Capture the cell that displays the provided text and extract its [X, Y] central coordinate. 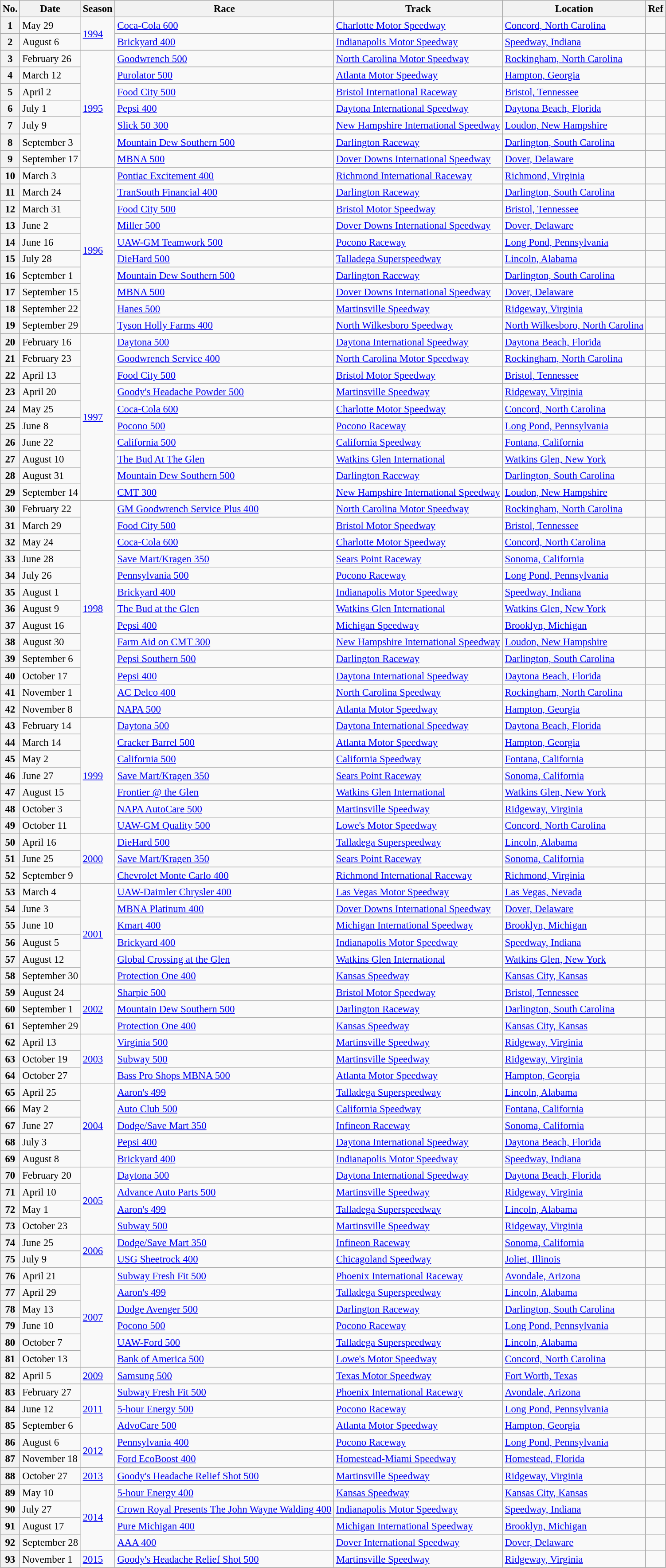
72 [10, 1209]
14 [10, 242]
6 [10, 109]
2001 [98, 934]
20 [10, 342]
May 1 [50, 1209]
Purolator 500 [224, 75]
May 24 [50, 542]
19 [10, 325]
June 28 [50, 559]
Ford EcoBoost 400 [224, 1459]
Auto Club 500 [224, 1109]
60 [10, 1009]
September 14 [50, 492]
85 [10, 1426]
Date [50, 9]
4 [10, 75]
March 14 [50, 742]
Bristol International Raceway [419, 92]
February 22 [50, 509]
February 27 [50, 1392]
26 [10, 442]
Location [574, 9]
38 [10, 643]
80 [10, 1342]
1 [10, 26]
September 17 [50, 159]
82 [10, 1376]
5-hour Energy 500 [224, 1409]
88 [10, 1476]
February 20 [50, 1176]
CMT 300 [224, 492]
2006 [98, 1250]
1998 [98, 609]
February 23 [50, 359]
August 17 [50, 1526]
August 9 [50, 609]
37 [10, 626]
25 [10, 426]
February 16 [50, 342]
12 [10, 209]
54 [10, 909]
Miller 500 [224, 226]
Season [98, 9]
78 [10, 1309]
Crown Royal Presents The John Wayne Walding 400 [224, 1509]
61 [10, 1026]
Global Crossing at the Glen [224, 959]
2 [10, 42]
36 [10, 609]
43 [10, 725]
Track [419, 9]
April 25 [50, 1093]
August 8 [50, 1159]
March 3 [50, 176]
Race [224, 9]
92 [10, 1543]
42 [10, 709]
90 [10, 1509]
Sharpie 500 [224, 992]
June 8 [50, 426]
70 [10, 1176]
April 5 [50, 1376]
No. [10, 9]
July 28 [50, 259]
2005 [98, 1200]
84 [10, 1409]
May 25 [50, 409]
Michigan Speedway [419, 626]
NAPA 500 [224, 709]
47 [10, 792]
62 [10, 1043]
2011 [98, 1409]
AdvoCare 500 [224, 1426]
April 16 [50, 843]
April 21 [50, 1276]
August 16 [50, 626]
65 [10, 1093]
October 3 [50, 809]
Virginia 500 [224, 1043]
8 [10, 142]
2012 [98, 1451]
39 [10, 659]
November 18 [50, 1459]
3 [10, 59]
68 [10, 1142]
5-hour Energy 400 [224, 1493]
May 13 [50, 1309]
Las Vegas Motor Speedway [419, 892]
93 [10, 1559]
March 24 [50, 192]
North Wilkesboro, North Carolina [574, 325]
2000 [98, 859]
1999 [98, 775]
76 [10, 1276]
Bass Pro Shops MBNA 500 [224, 1076]
MBNA Platinum 400 [224, 909]
Pontiac Excitement 400 [224, 176]
49 [10, 826]
2002 [98, 1009]
40 [10, 676]
June 3 [50, 909]
October 13 [50, 1359]
46 [10, 776]
23 [10, 392]
USG Sheetrock 400 [224, 1259]
77 [10, 1293]
June 12 [50, 1409]
July 26 [50, 576]
AC Delco 400 [224, 692]
7 [10, 125]
1994 [98, 34]
Kmart 400 [224, 926]
August 1 [50, 592]
27 [10, 459]
March 29 [50, 525]
Chicagoland Speedway [419, 1259]
October 23 [50, 1226]
Samsung 500 [224, 1376]
September 28 [50, 1543]
9 [10, 159]
Ref [655, 9]
September 22 [50, 309]
89 [10, 1493]
Goodwrench 500 [224, 59]
41 [10, 692]
October 11 [50, 826]
Bank of America 500 [224, 1359]
April 10 [50, 1192]
24 [10, 409]
2015 [98, 1559]
Pure Michigan 400 [224, 1526]
August 31 [50, 476]
28 [10, 476]
79 [10, 1326]
30 [10, 509]
June 16 [50, 242]
75 [10, 1259]
59 [10, 992]
31 [10, 525]
TranSouth Financial 400 [224, 192]
Dodge Avenger 500 [224, 1309]
Pepsi Southern 500 [224, 659]
UAW-GM Teamwork 500 [224, 242]
18 [10, 309]
April 2 [50, 92]
March 12 [50, 75]
The Bud At The Glen [224, 459]
Hanes 500 [224, 309]
Joliet, Illinois [574, 1259]
October 7 [50, 1342]
1995 [98, 109]
July 27 [50, 1509]
April 20 [50, 392]
63 [10, 1059]
Fort Worth, Texas [574, 1376]
August 10 [50, 459]
Advance Auto Parts 500 [224, 1192]
2014 [98, 1517]
UAW-GM Quality 500 [224, 826]
June 2 [50, 226]
55 [10, 926]
September 15 [50, 292]
August 5 [50, 942]
UAW-Daimler Chrysler 400 [224, 892]
Texas Motor Speedway [419, 1376]
35 [10, 592]
AAA 400 [224, 1543]
NAPA AutoCare 500 [224, 809]
February 26 [50, 59]
Las Vegas, Nevada [574, 892]
Pennsylvania 400 [224, 1443]
July 3 [50, 1142]
44 [10, 742]
13 [10, 226]
2013 [98, 1476]
Tyson Holly Farms 400 [224, 325]
53 [10, 892]
52 [10, 876]
66 [10, 1109]
March 31 [50, 209]
August 30 [50, 643]
UAW-Ford 500 [224, 1342]
15 [10, 259]
Frontier @ the Glen [224, 792]
July 1 [50, 109]
51 [10, 859]
Chevrolet Monte Carlo 400 [224, 876]
September 9 [50, 876]
2007 [98, 1317]
Homestead, Florida [574, 1459]
83 [10, 1392]
November 8 [50, 709]
71 [10, 1192]
Goody's Headache Powder 500 [224, 392]
56 [10, 942]
17 [10, 292]
2004 [98, 1126]
81 [10, 1359]
91 [10, 1526]
2009 [98, 1376]
September 3 [50, 142]
Homestead-Miami Speedway [419, 1459]
34 [10, 576]
Slick 50 300 [224, 125]
North Carolina Speedway [419, 692]
May 10 [50, 1493]
October 17 [50, 676]
22 [10, 376]
August 24 [50, 992]
33 [10, 559]
69 [10, 1159]
Pennsylvania 500 [224, 576]
August 12 [50, 959]
Cracker Barrel 500 [224, 742]
The Bud at the Glen [224, 609]
67 [10, 1126]
2003 [98, 1059]
1997 [98, 417]
September 30 [50, 976]
April 29 [50, 1293]
74 [10, 1243]
Goodwrench Service 400 [224, 359]
45 [10, 759]
58 [10, 976]
21 [10, 359]
May 29 [50, 26]
32 [10, 542]
11 [10, 192]
50 [10, 843]
1996 [98, 251]
87 [10, 1459]
June 22 [50, 442]
29 [10, 492]
73 [10, 1226]
57 [10, 959]
86 [10, 1443]
March 4 [50, 892]
February 14 [50, 725]
Farm Aid on CMT 300 [224, 643]
North Wilkesboro Speedway [419, 325]
October 19 [50, 1059]
10 [10, 176]
Dover International Speedway [419, 1543]
5 [10, 92]
August 15 [50, 792]
16 [10, 275]
GM Goodwrench Service Plus 400 [224, 509]
48 [10, 809]
64 [10, 1076]
